For the text-containing cell, return its midpoint in [x, y] coordinate format. 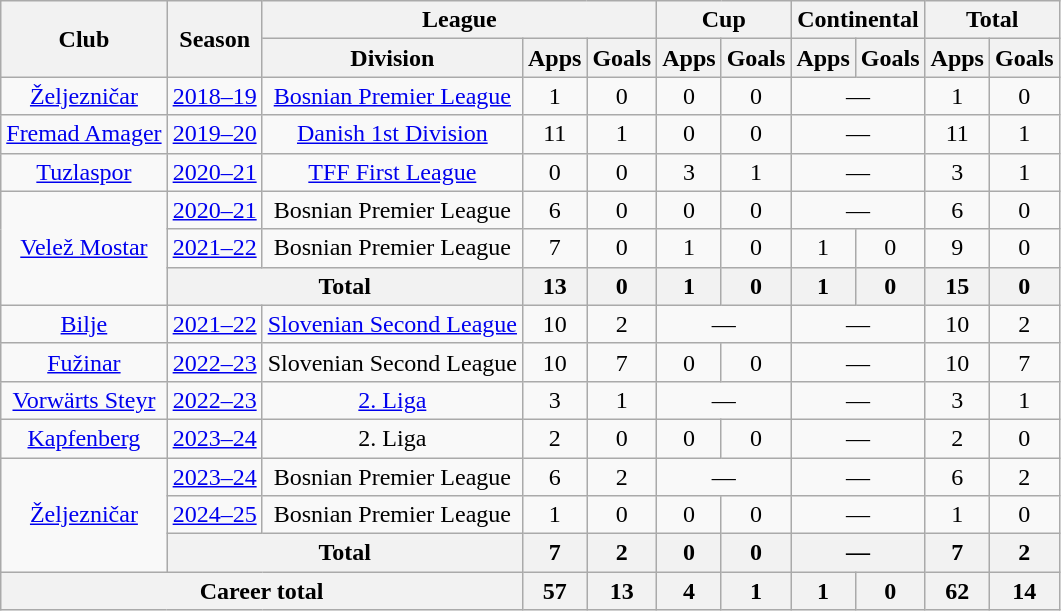
14 [1024, 591]
Continental [858, 20]
Kapfenberg [84, 438]
Danish 1st Division [392, 134]
2018–19 [214, 96]
Vorwärts Steyr [84, 400]
TFF First League [392, 172]
Fužinar [84, 362]
Club [84, 39]
Division [392, 58]
Season [214, 39]
62 [957, 591]
Fremad Amager [84, 134]
Bilje [84, 324]
Cup [724, 20]
4 [689, 591]
League [459, 20]
Career total [262, 591]
Tuzlaspor [84, 172]
57 [554, 591]
2019–20 [214, 134]
9 [957, 248]
15 [957, 286]
2024–25 [214, 515]
Velež Mostar [84, 248]
